Search for the cell housing the specified text and yield its (x, y) center coordinate. 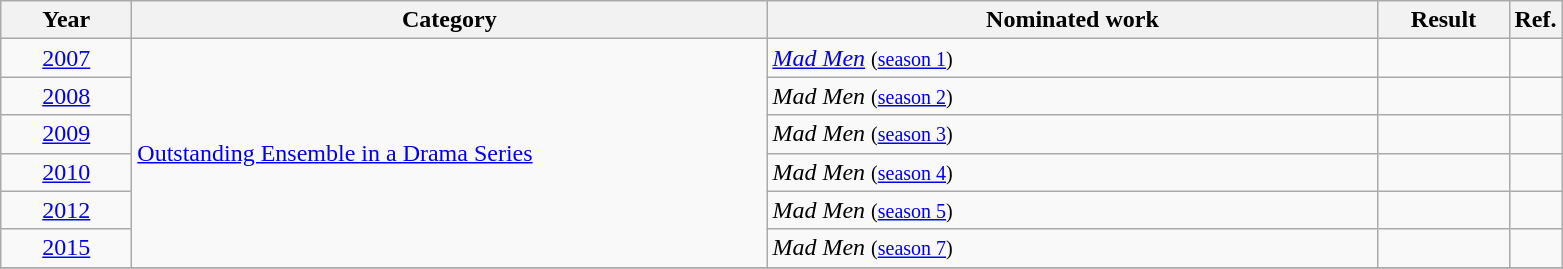
Mad Men (season 4) (1072, 172)
Mad Men (season 2) (1072, 96)
Mad Men (season 5) (1072, 210)
Ref. (1536, 20)
Year (66, 20)
Nominated work (1072, 20)
Result (1444, 20)
2009 (66, 134)
2010 (66, 172)
2008 (66, 96)
2007 (66, 58)
Outstanding Ensemble in a Drama Series (450, 153)
Mad Men (season 7) (1072, 248)
Mad Men (season 1) (1072, 58)
2015 (66, 248)
2012 (66, 210)
Category (450, 20)
Mad Men (season 3) (1072, 134)
